Capture the cell that displays the provided text and extract its (X, Y) central coordinate. 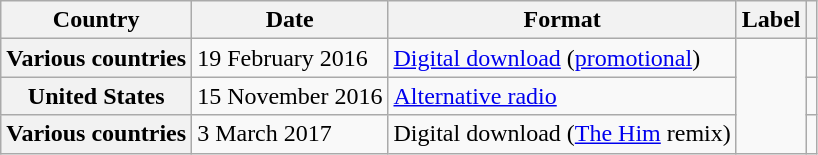
19 February 2016 (290, 58)
Alternative radio (562, 96)
United States (96, 96)
Digital download (promotional) (562, 58)
Format (562, 20)
Date (290, 20)
Country (96, 20)
15 November 2016 (290, 96)
Label (771, 20)
Digital download (The Him remix) (562, 134)
3 March 2017 (290, 134)
